Return the [x, y] coordinate for the center point of the cell that contains the specified text.  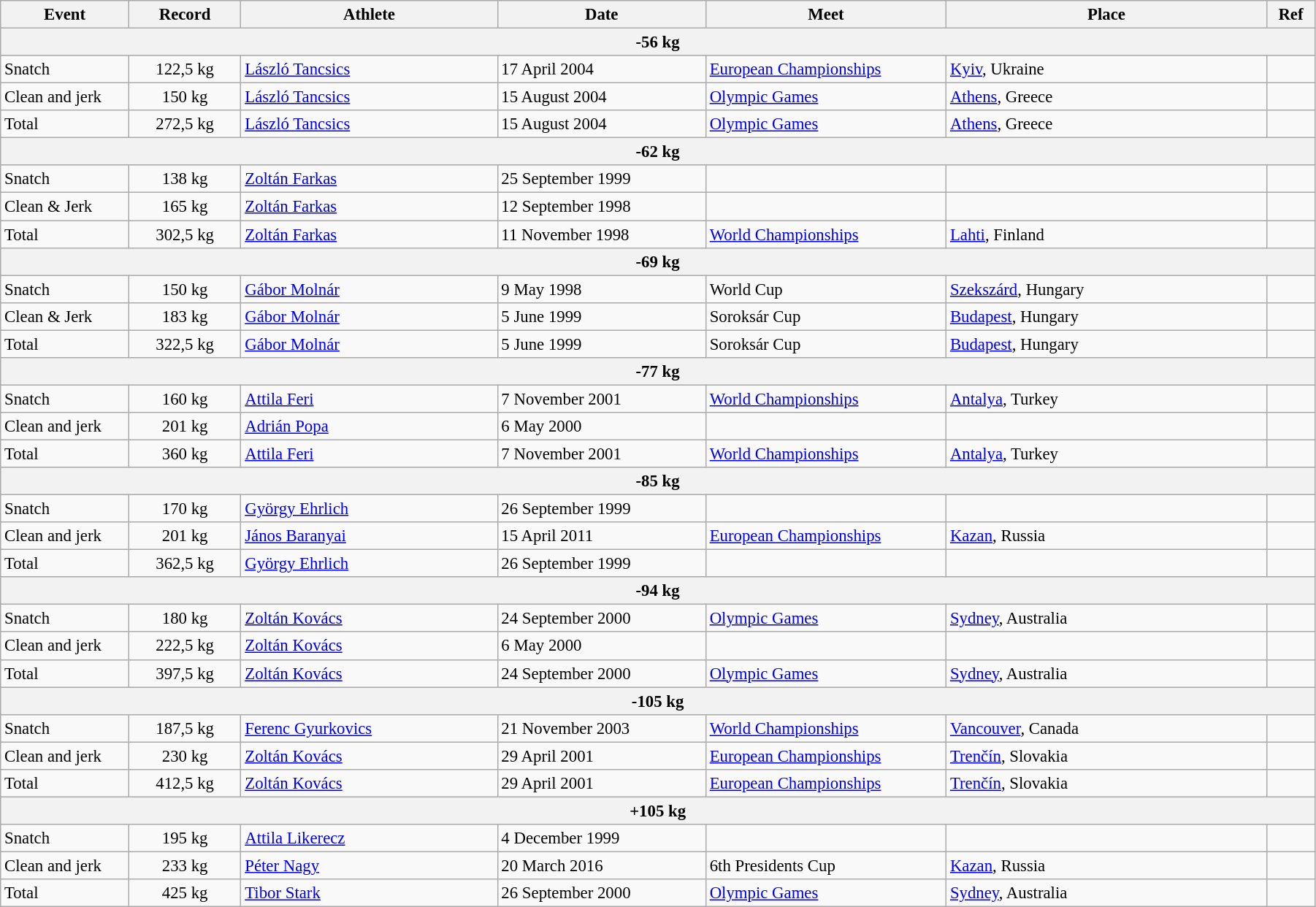
Szekszárd, Hungary [1107, 289]
-56 kg [658, 42]
397,5 kg [185, 673]
15 April 2011 [602, 536]
Lahti, Finland [1107, 234]
180 kg [185, 619]
6th Presidents Cup [825, 865]
230 kg [185, 756]
233 kg [185, 865]
-105 kg [658, 701]
187,5 kg [185, 728]
26 September 2000 [602, 893]
12 September 1998 [602, 207]
272,5 kg [185, 124]
360 kg [185, 453]
-69 kg [658, 261]
Ferenc Gyurkovics [370, 728]
-62 kg [658, 152]
11 November 1998 [602, 234]
17 April 2004 [602, 69]
322,5 kg [185, 344]
-77 kg [658, 372]
Date [602, 15]
222,5 kg [185, 646]
412,5 kg [185, 784]
János Baranyai [370, 536]
122,5 kg [185, 69]
Kyiv, Ukraine [1107, 69]
138 kg [185, 179]
Tibor Stark [370, 893]
Adrián Popa [370, 426]
Event [65, 15]
425 kg [185, 893]
165 kg [185, 207]
Attila Likerecz [370, 838]
Place [1107, 15]
Péter Nagy [370, 865]
-94 kg [658, 591]
183 kg [185, 316]
302,5 kg [185, 234]
362,5 kg [185, 564]
Meet [825, 15]
-85 kg [658, 481]
Record [185, 15]
20 March 2016 [602, 865]
9 May 1998 [602, 289]
195 kg [185, 838]
World Cup [825, 289]
170 kg [185, 509]
+105 kg [658, 811]
Athlete [370, 15]
25 September 1999 [602, 179]
160 kg [185, 399]
Ref [1291, 15]
4 December 1999 [602, 838]
Vancouver, Canada [1107, 728]
21 November 2003 [602, 728]
